Output the [X, Y] coordinate of the center of the cell containing the given text.  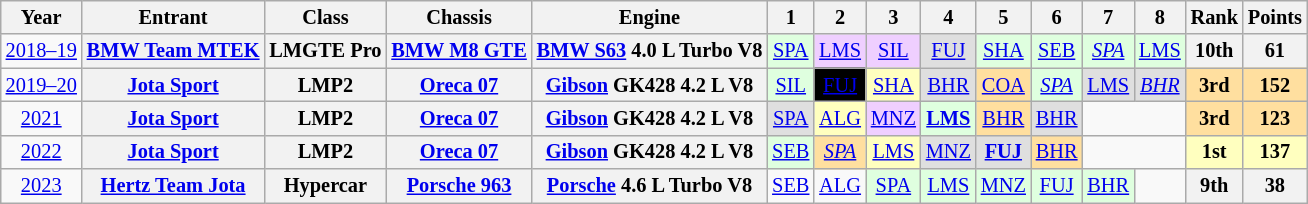
Rank [1214, 17]
Engine [650, 17]
6 [1057, 17]
Year [42, 17]
Points [1275, 17]
5 [1004, 17]
8 [1160, 17]
152 [1275, 85]
Porsche 4.6 L Turbo V8 [650, 186]
61 [1275, 51]
1st [1214, 152]
38 [1275, 186]
Hertz Team Jota [174, 186]
BMW S63 4.0 L Turbo V8 [650, 51]
LMGTE Pro [325, 51]
3 [894, 17]
1 [790, 17]
2 [840, 17]
Entrant [174, 17]
137 [1275, 152]
Chassis [458, 17]
Class [325, 17]
Hypercar [325, 186]
2023 [42, 186]
10th [1214, 51]
BMW M8 GTE [458, 51]
2021 [42, 118]
Porsche 963 [458, 186]
2019–20 [42, 85]
2018–19 [42, 51]
2022 [42, 152]
123 [1275, 118]
4 [948, 17]
COA [1004, 85]
BMW Team MTEK [174, 51]
7 [1108, 17]
9th [1214, 186]
